Find where the given text appears and provide that cell's center as [X, Y] coordinate. 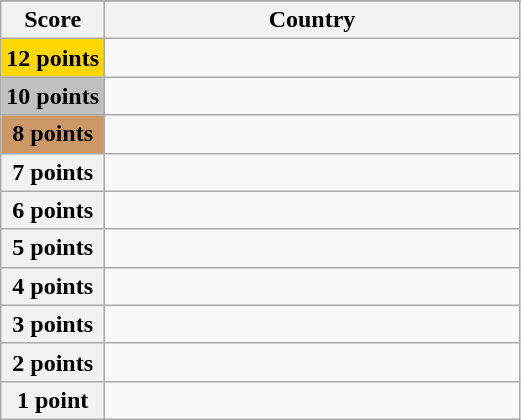
7 points [53, 172]
4 points [53, 286]
Score [53, 20]
12 points [53, 58]
Country [312, 20]
3 points [53, 324]
6 points [53, 210]
2 points [53, 362]
1 point [53, 400]
5 points [53, 248]
10 points [53, 96]
8 points [53, 134]
